Locate the cell with the specified text and output its [x, y] center coordinate. 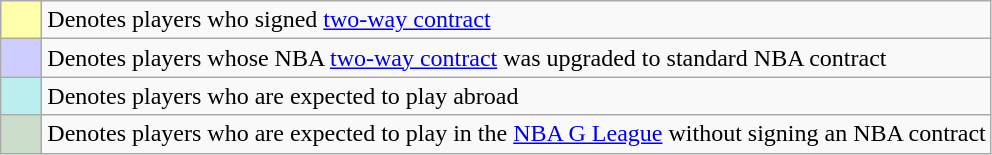
Denotes players who signed two-way contract [517, 20]
Denotes players whose NBA two-way contract was upgraded to standard NBA contract [517, 58]
Denotes players who are expected to play in the NBA G League without signing an NBA contract [517, 134]
Denotes players who are expected to play abroad [517, 96]
